Capture the cell that displays the provided text and extract its (x, y) central coordinate. 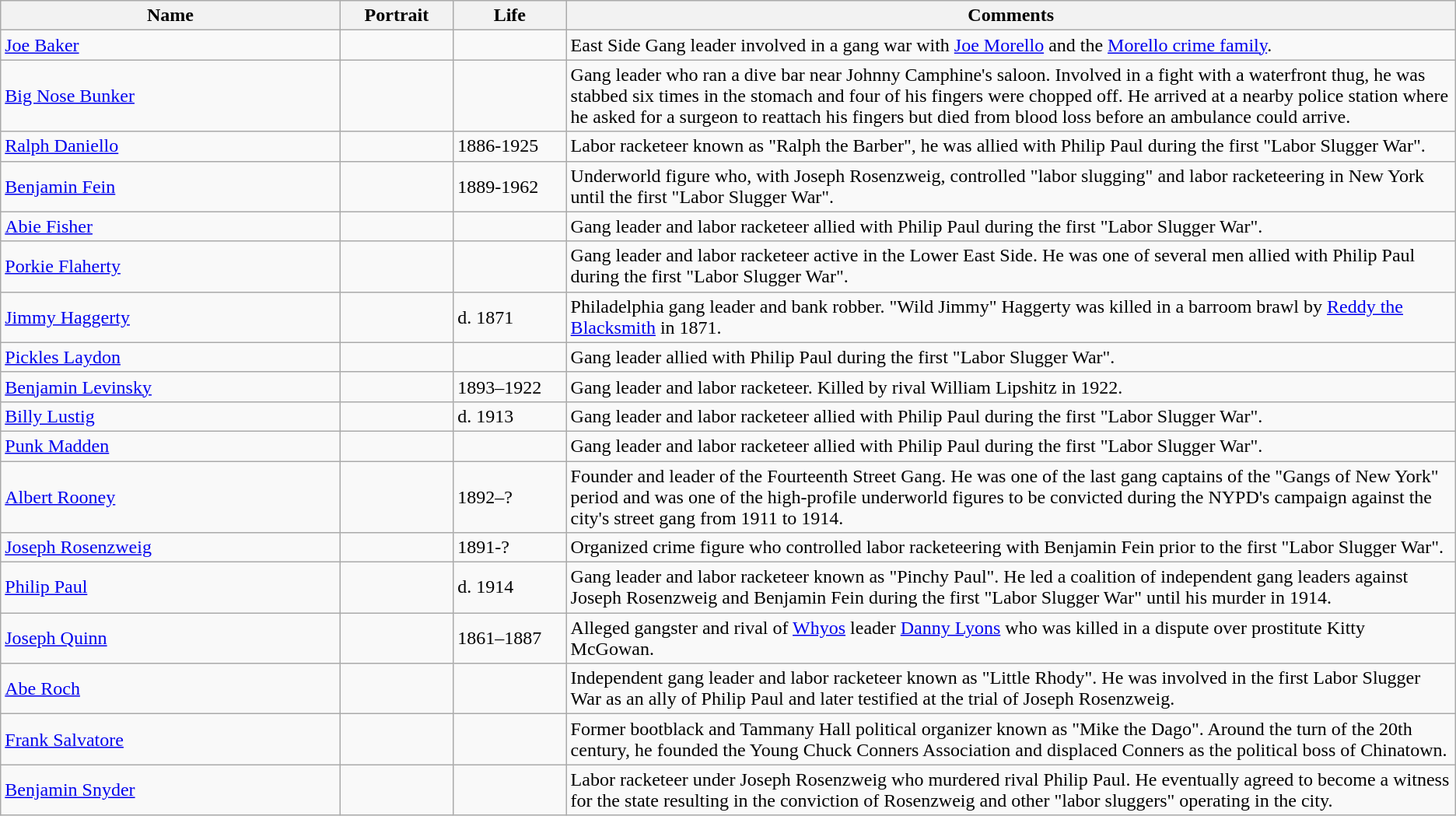
1891-? (510, 548)
Pickles Laydon (170, 357)
Billy Lustig (170, 416)
Joe Baker (170, 45)
Benjamin Levinsky (170, 387)
1886-1925 (510, 146)
d. 1914 (510, 588)
Alleged gangster and rival of Whyos leader Danny Lyons who was killed in a dispute over prostitute Kitty McGowan. (1011, 638)
Comments (1011, 16)
Gang leader and labor racketeer. Killed by rival William Lipshitz in 1922. (1011, 387)
Ralph Daniello (170, 146)
Name (170, 16)
d. 1871 (510, 317)
Joseph Quinn (170, 638)
Frank Salvatore (170, 739)
1861–1887 (510, 638)
Philip Paul (170, 588)
Philadelphia gang leader and bank robber. "Wild Jimmy" Haggerty was killed in a barroom brawl by Reddy the Blacksmith in 1871. (1011, 317)
Portrait (397, 16)
Labor racketeer known as "Ralph the Barber", he was allied with Philip Paul during the first "Labor Slugger War". (1011, 146)
Underworld figure who, with Joseph Rosenzweig, controlled "labor slugging" and labor racketeering in New York until the first "Labor Slugger War". (1011, 187)
Porkie Flaherty (170, 266)
Abie Fisher (170, 226)
Punk Madden (170, 446)
Organized crime figure who controlled labor racketeering with Benjamin Fein prior to the first "Labor Slugger War". (1011, 548)
Abe Roch (170, 689)
1893–1922 (510, 387)
Life (510, 16)
East Side Gang leader involved in a gang war with Joe Morello and the Morello crime family. (1011, 45)
Gang leader allied with Philip Paul during the first "Labor Slugger War". (1011, 357)
Jimmy Haggerty (170, 317)
Benjamin Fein (170, 187)
Joseph Rosenzweig (170, 548)
1892–? (510, 496)
Big Nose Bunker (170, 96)
d. 1913 (510, 416)
Benjamin Snyder (170, 790)
Albert Rooney (170, 496)
1889-1962 (510, 187)
